Extract the [x, y] coordinate from the center of the cell holding the provided text.  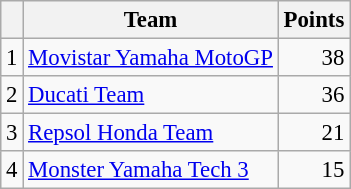
15 [314, 170]
Team [151, 20]
36 [314, 95]
Monster Yamaha Tech 3 [151, 170]
Movistar Yamaha MotoGP [151, 58]
Ducati Team [151, 95]
1 [12, 58]
Repsol Honda Team [151, 133]
21 [314, 133]
3 [12, 133]
4 [12, 170]
Points [314, 20]
2 [12, 95]
38 [314, 58]
